Return (X, Y) of the center of cell containing provided text 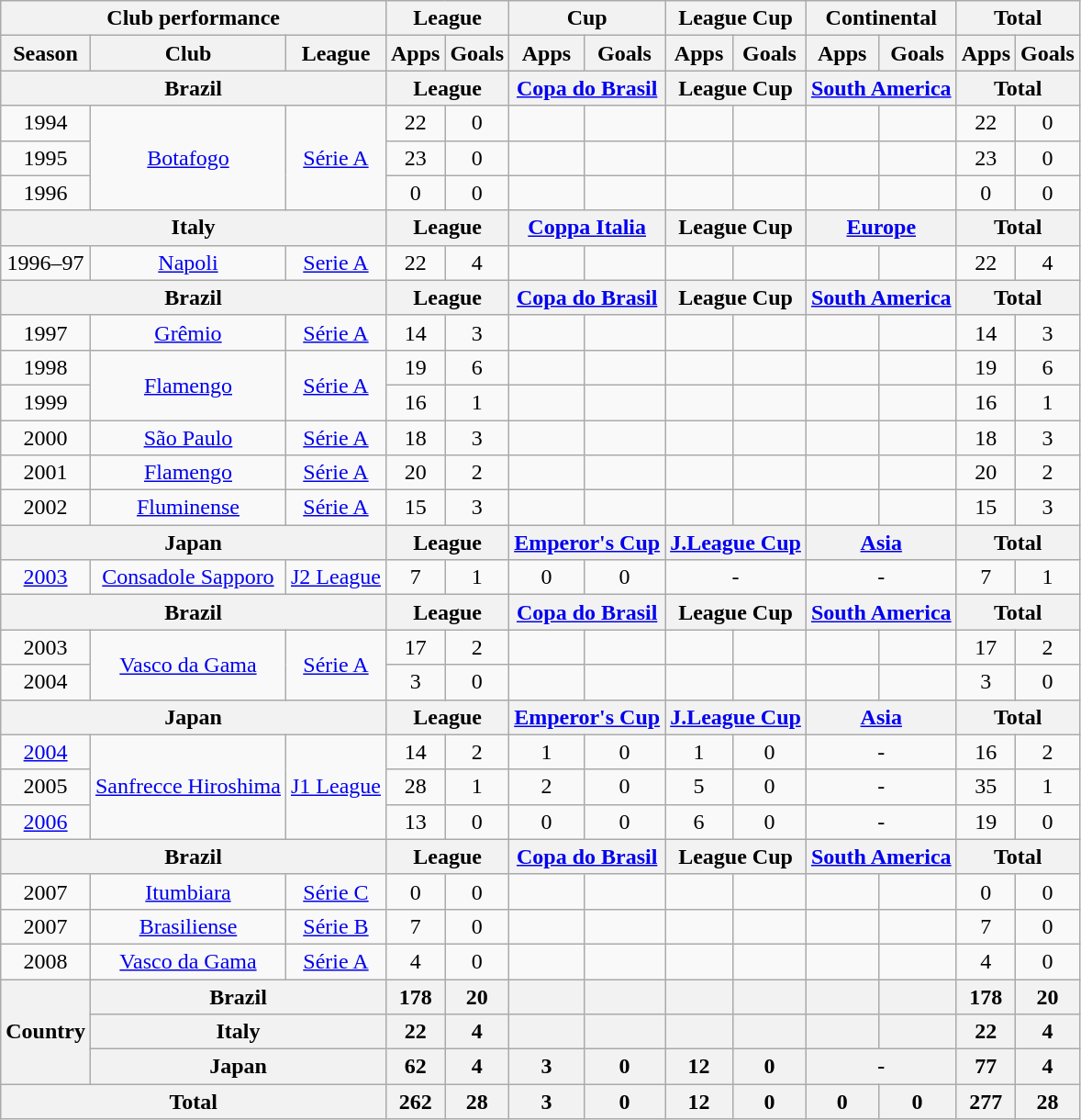
Série C (336, 891)
Continental (881, 18)
77 (986, 1067)
Europe (881, 228)
Brasiliense (187, 926)
2002 (46, 508)
1996 (46, 193)
262 (415, 1102)
1995 (46, 158)
Sanfrecce Hiroshima (187, 787)
277 (986, 1102)
Season (46, 53)
2001 (46, 473)
62 (415, 1067)
2006 (46, 822)
Consadole Sapporo (187, 577)
35 (986, 787)
Fluminense (187, 508)
Série B (336, 926)
Napoli (187, 263)
2008 (46, 961)
2000 (46, 438)
1994 (46, 123)
J1 League (336, 787)
13 (415, 822)
Serie A (336, 263)
1996–97 (46, 263)
Grêmio (187, 332)
2005 (46, 787)
Itumbiara (187, 891)
1997 (46, 332)
Botafogo (187, 158)
Club (187, 53)
5 (699, 787)
São Paulo (187, 438)
1999 (46, 402)
Cup (587, 18)
J2 League (336, 577)
Coppa Italia (587, 228)
Club performance (194, 18)
1998 (46, 367)
Country (46, 1031)
